Output the [x, y] coordinate of the center of the cell containing the given text.  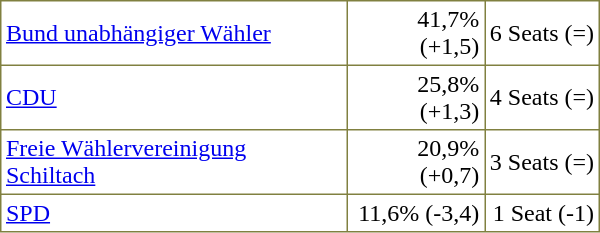
SPD [174, 213]
11,6% (-3,4) [415, 213]
41,7% (+1,5) [415, 34]
25,8% (+1,3) [415, 98]
Bund unabhängiger Wähler [174, 34]
1 Seat (-1) [542, 213]
20,9% (+0,7) [415, 162]
CDU [174, 98]
4 Seats (=) [542, 98]
6 Seats (=) [542, 34]
3 Seats (=) [542, 162]
Freie Wählervereinigung Schiltach [174, 162]
